Search for the cell housing the specified text and yield its [X, Y] center coordinate. 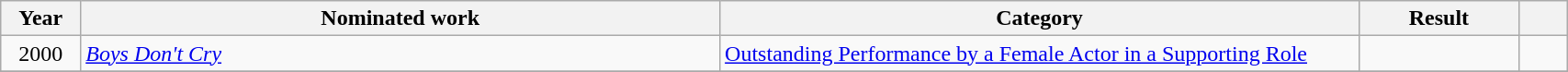
Category [1040, 18]
Outstanding Performance by a Female Actor in a Supporting Role [1040, 54]
Boys Don't Cry [400, 54]
2000 [40, 54]
Result [1438, 18]
Year [40, 18]
Nominated work [400, 18]
